Capture the cell that displays the provided text and extract its [X, Y] central coordinate. 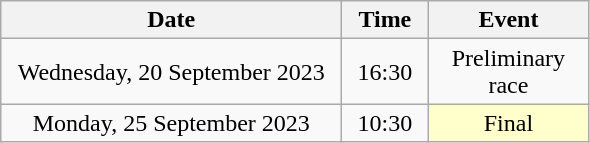
Preliminary race [508, 72]
16:30 [385, 72]
Date [172, 20]
10:30 [385, 123]
Time [385, 20]
Final [508, 123]
Wednesday, 20 September 2023 [172, 72]
Event [508, 20]
Monday, 25 September 2023 [172, 123]
